Locate the cell with the specified text and output its (X, Y) center coordinate. 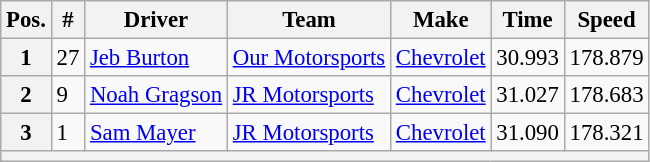
Noah Gragson (156, 95)
Speed (606, 20)
31.027 (528, 95)
178.879 (606, 58)
Jeb Burton (156, 58)
Driver (156, 20)
Our Motorsports (308, 58)
3 (26, 133)
30.993 (528, 58)
# (68, 20)
178.683 (606, 95)
178.321 (606, 133)
Time (528, 20)
Pos. (26, 20)
Team (308, 20)
31.090 (528, 133)
9 (68, 95)
27 (68, 58)
Make (441, 20)
2 (26, 95)
Sam Mayer (156, 133)
